Search for the cell housing the specified text and yield its [X, Y] center coordinate. 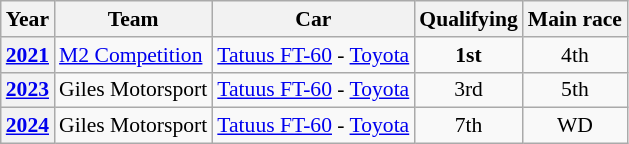
2023 [28, 90]
2024 [28, 126]
Car [313, 19]
Team [133, 19]
4th [575, 55]
Main race [575, 19]
5th [575, 90]
M2 Competition [133, 55]
1st [468, 55]
7th [468, 126]
WD [575, 126]
2021 [28, 55]
Year [28, 19]
Qualifying [468, 19]
3rd [468, 90]
